Output the (X, Y) coordinate of the center of the cell containing the given text.  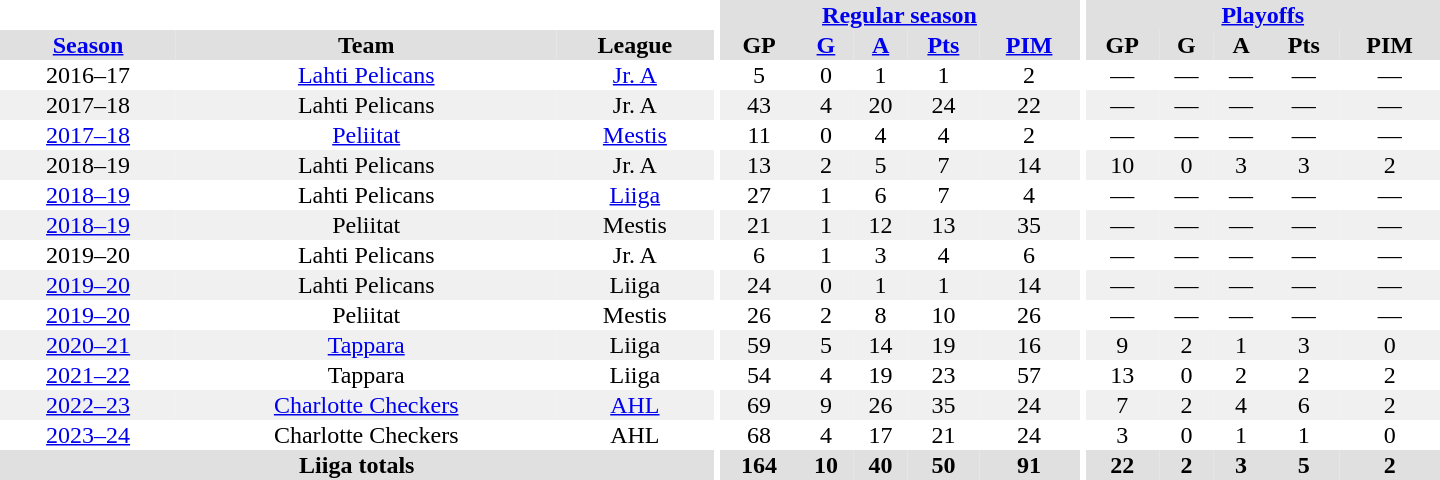
2021–22 (88, 375)
Regular season (900, 15)
27 (760, 195)
54 (760, 375)
Team (366, 45)
12 (880, 225)
Playoffs (1262, 15)
17 (880, 435)
57 (1030, 375)
20 (880, 105)
Liiga totals (357, 465)
50 (944, 465)
8 (880, 315)
Season (88, 45)
59 (760, 345)
91 (1030, 465)
2023–24 (88, 435)
164 (760, 465)
40 (880, 465)
2020–21 (88, 345)
16 (1030, 345)
23 (944, 375)
69 (760, 405)
11 (760, 135)
68 (760, 435)
43 (760, 105)
2022–23 (88, 405)
2016–17 (88, 75)
League (634, 45)
